Determine the [x, y] coordinate at the center of the cell enclosing the given text.  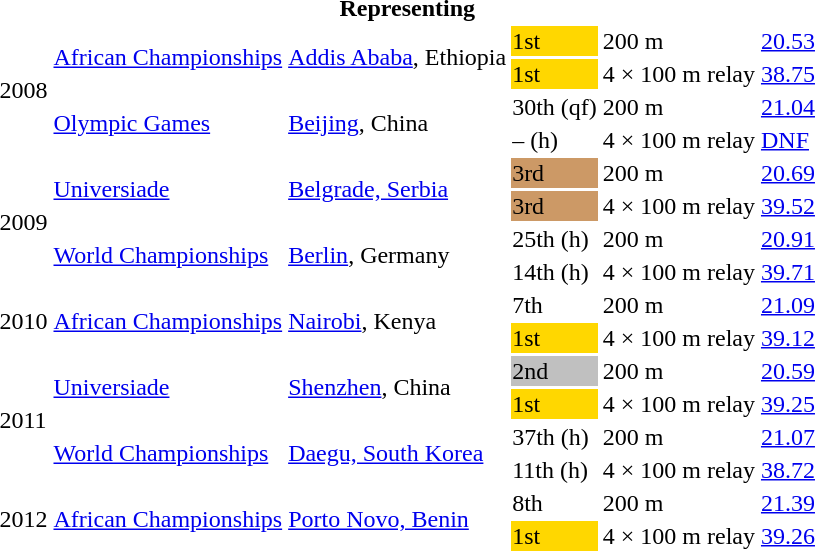
8th [555, 503]
25th (h) [555, 239]
Shenzhen, China [398, 388]
Daegu, South Korea [398, 454]
Berlin, Germany [398, 256]
Olympic Games [168, 124]
Belgrade, Serbia [398, 190]
Addis Ababa, Ethiopia [398, 58]
7th [555, 305]
2nd [555, 371]
11th (h) [555, 470]
Porto Novo, Benin [398, 520]
– (h) [555, 140]
Nairobi, Kenya [398, 322]
14th (h) [555, 272]
37th (h) [555, 437]
Beijing, China [398, 124]
30th (qf) [555, 107]
